Search for the cell housing the specified text and yield its [x, y] center coordinate. 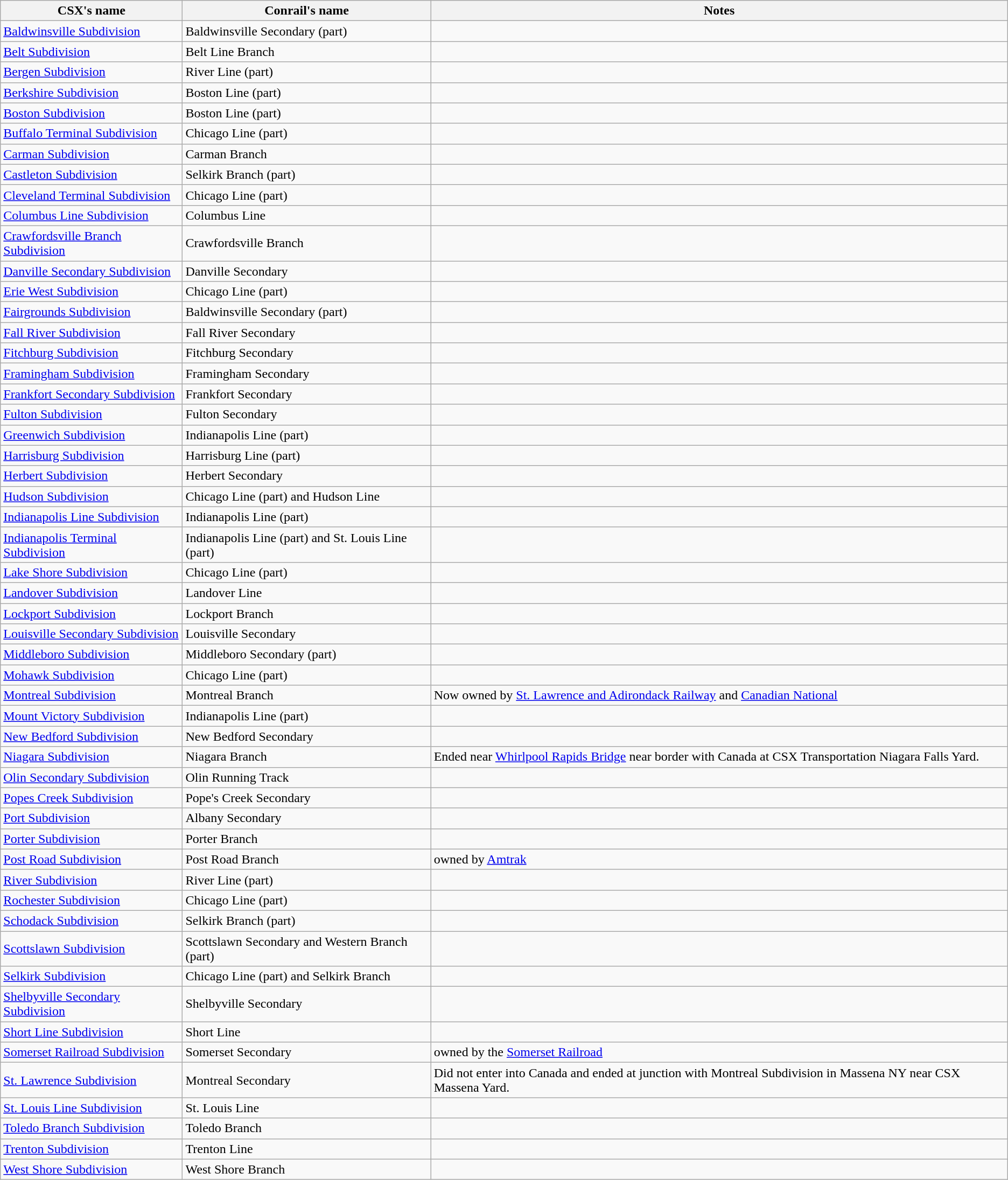
Framingham Subdivision [92, 374]
Albany Secondary [307, 818]
Post Road Branch [307, 859]
Pope's Creek Secondary [307, 798]
Erie West Subdivision [92, 292]
Olin Secondary Subdivision [92, 777]
Niagara Subdivision [92, 757]
Port Subdivision [92, 818]
Scottslawn Secondary and Western Branch (part) [307, 949]
Framingham Secondary [307, 374]
Landover Subdivision [92, 593]
St. Lawrence Subdivision [92, 1080]
Frankfort Secondary Subdivision [92, 394]
River Subdivision [92, 880]
owned by Amtrak [719, 859]
Louisville Secondary [307, 634]
Belt Line Branch [307, 52]
Fitchburg Subdivision [92, 353]
Mohawk Subdivision [92, 675]
Landover Line [307, 593]
Lake Shore Subdivision [92, 572]
Crawfordsville Branch Subdivision [92, 243]
Notes [719, 11]
Fulton Secondary [307, 415]
Schodack Subdivision [92, 921]
Scottslawn Subdivision [92, 949]
Shelbyville Secondary Subdivision [92, 1005]
Frankfort Secondary [307, 394]
Belt Subdivision [92, 52]
Middleboro Subdivision [92, 655]
Indianapolis Line (part) and St. Louis Line (part) [307, 545]
Montreal Secondary [307, 1080]
Toledo Branch Subdivision [92, 1128]
Carman Branch [307, 154]
Selkirk Subdivision [92, 977]
Castleton Subdivision [92, 174]
Cleveland Terminal Subdivision [92, 195]
Berkshire Subdivision [92, 93]
Bergen Subdivision [92, 72]
Ended near Whirlpool Rapids Bridge near border with Canada at CSX Transportation Niagara Falls Yard. [719, 757]
Porter Branch [307, 839]
Niagara Branch [307, 757]
Crawfordsville Branch [307, 243]
Columbus Line Subdivision [92, 215]
Fall River Subdivision [92, 333]
Louisville Secondary Subdivision [92, 634]
Greenwich Subdivision [92, 435]
CSX's name [92, 11]
Middleboro Secondary (part) [307, 655]
Porter Subdivision [92, 839]
Carman Subdivision [92, 154]
Somerset Secondary [307, 1052]
Fitchburg Secondary [307, 353]
Herbert Secondary [307, 476]
Montreal Branch [307, 696]
Lockport Subdivision [92, 613]
Baldwinsville Subdivision [92, 31]
Harrisburg Line (part) [307, 455]
Olin Running Track [307, 777]
Fulton Subdivision [92, 415]
Fall River Secondary [307, 333]
Montreal Subdivision [92, 696]
Fairgrounds Subdivision [92, 312]
Mount Victory Subdivision [92, 716]
Danville Secondary [307, 271]
Indianapolis Line Subdivision [92, 517]
St. Louis Line [307, 1108]
Chicago Line (part) and Hudson Line [307, 496]
Popes Creek Subdivision [92, 798]
Short Line [307, 1032]
Herbert Subdivision [92, 476]
Harrisburg Subdivision [92, 455]
New Bedford Subdivision [92, 736]
Trenton Subdivision [92, 1149]
Indianapolis Terminal Subdivision [92, 545]
Columbus Line [307, 215]
West Shore Branch [307, 1169]
owned by the Somerset Railroad [719, 1052]
Rochester Subdivision [92, 900]
Buffalo Terminal Subdivision [92, 134]
Lockport Branch [307, 613]
Somerset Railroad Subdivision [92, 1052]
Now owned by St. Lawrence and Adirondack Railway and Canadian National [719, 696]
New Bedford Secondary [307, 736]
Trenton Line [307, 1149]
Conrail's name [307, 11]
Hudson Subdivision [92, 496]
Post Road Subdivision [92, 859]
St. Louis Line Subdivision [92, 1108]
Did not enter into Canada and ended at junction with Montreal Subdivision in Massena NY near CSX Massena Yard. [719, 1080]
Danville Secondary Subdivision [92, 271]
Shelbyville Secondary [307, 1005]
Boston Subdivision [92, 113]
Chicago Line (part) and Selkirk Branch [307, 977]
West Shore Subdivision [92, 1169]
Toledo Branch [307, 1128]
Short Line Subdivision [92, 1032]
